Return the [x, y] coordinate for the center point of the cell that contains the specified text.  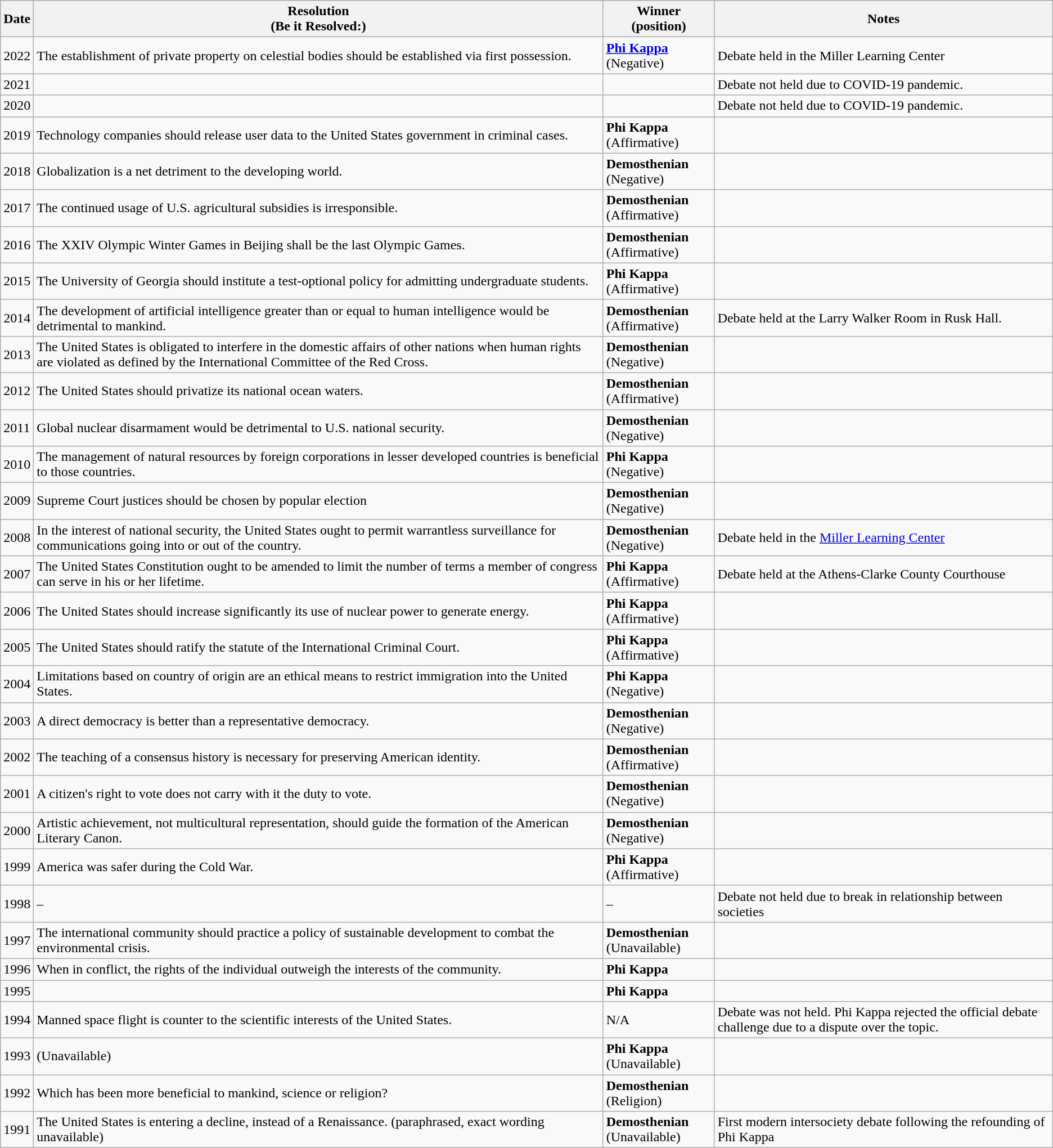
Artistic achievement, not multicultural representation, should guide the formation of the American Literary Canon. [318, 831]
2004 [17, 684]
2002 [17, 757]
2006 [17, 611]
1999 [17, 867]
1993 [17, 1057]
Debate was not held. Phi Kappa rejected the official debate challenge due to a dispute over the topic. [883, 1020]
Debate held at the Larry Walker Room in Rusk Hall. [883, 317]
The XXIV Olympic Winter Games in Beijing shall be the last Olympic Games. [318, 244]
Notes [883, 19]
2019 [17, 135]
1992 [17, 1093]
Manned space flight is counter to the scientific interests of the United States. [318, 1020]
2021 [17, 84]
2012 [17, 391]
1994 [17, 1020]
2017 [17, 208]
Debate held at the Athens-Clarke County Courthouse [883, 574]
The United States Constitution ought to be amended to limit the number of terms a member of congress can serve in his or her lifetime. [318, 574]
The development of artificial intelligence greater than or equal to human intelligence would be detrimental to mankind. [318, 317]
N/A [659, 1020]
Which has been more beneficial to mankind, science or religion? [318, 1093]
The teaching of a consensus history is necessary for preserving American identity. [318, 757]
Global nuclear disarmament would be detrimental to U.S. national security. [318, 428]
The United States is entering a decline, instead of a Renaissance. (paraphrased, exact wording unavailable) [318, 1130]
2003 [17, 720]
Resolution(Be it Resolved:) [318, 19]
The University of Georgia should institute a test-optional policy for admitting undergraduate students. [318, 281]
The establishment of private property on celestial bodies should be established via first possession. [318, 55]
Technology companies should release user data to the United States government in criminal cases. [318, 135]
Demosthenian(Religion) [659, 1093]
A citizen's right to vote does not carry with it the duty to vote. [318, 793]
2009 [17, 501]
2022 [17, 55]
Phi Kappa (Negative) [659, 55]
2008 [17, 538]
2013 [17, 355]
The international community should practice a policy of sustainable development to combat the environmental crisis. [318, 940]
Phi Kappa(Unavailable) [659, 1057]
When in conflict, the rights of the individual outweigh the interests of the community. [318, 969]
2005 [17, 647]
The United States should increase significantly its use of nuclear power to generate energy. [318, 611]
Supreme Court justices should be chosen by popular election [318, 501]
Date [17, 19]
In the interest of national security, the United States ought to permit warrantless surveillance for communications going into or out of the country. [318, 538]
2018 [17, 171]
2001 [17, 793]
1997 [17, 940]
Debate not held due to break in relationship between societies [883, 904]
The United States should ratify the statute of the International Criminal Court. [318, 647]
Limitations based on country of origin are an ethical means to restrict immigration into the United States. [318, 684]
1991 [17, 1130]
2015 [17, 281]
2011 [17, 428]
2020 [17, 106]
1995 [17, 991]
First modern intersociety debate following the refounding of Phi Kappa [883, 1130]
A direct democracy is better than a representative democracy. [318, 720]
2014 [17, 317]
(Unavailable) [318, 1057]
2000 [17, 831]
The management of natural resources by foreign corporations in lesser developed countries is beneficial to those countries. [318, 465]
The United States should privatize its national ocean waters. [318, 391]
The continued usage of U.S. agricultural subsidies is irresponsible. [318, 208]
2010 [17, 465]
Winner(position) [659, 19]
2016 [17, 244]
2007 [17, 574]
1996 [17, 969]
Globalization is a net detriment to the developing world. [318, 171]
America was safer during the Cold War. [318, 867]
1998 [17, 904]
